For the text-containing cell, return its midpoint in [x, y] coordinate format. 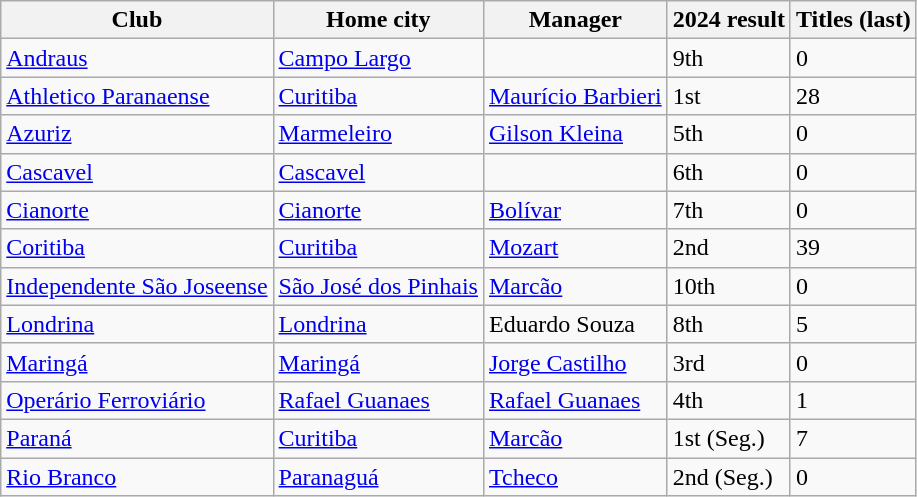
1st (Seg.) [728, 438]
Titles (last) [853, 20]
Marmeleiro [378, 134]
Maurício Barbieri [575, 96]
8th [728, 324]
2nd [728, 248]
Paraná [137, 438]
28 [853, 96]
7 [853, 438]
9th [728, 58]
1st [728, 96]
Andraus [137, 58]
Mozart [575, 248]
1 [853, 400]
Rio Branco [137, 477]
3rd [728, 362]
Manager [575, 20]
Eduardo Souza [575, 324]
Jorge Castilho [575, 362]
39 [853, 248]
5th [728, 134]
5 [853, 324]
2024 result [728, 20]
Coritiba [137, 248]
2nd (Seg.) [728, 477]
Home city [378, 20]
Bolívar [575, 210]
Campo Largo [378, 58]
Operário Ferroviário [137, 400]
Tcheco [575, 477]
Athletico Paranaense [137, 96]
Azuriz [137, 134]
4th [728, 400]
10th [728, 286]
6th [728, 172]
São José dos Pinhais [378, 286]
7th [728, 210]
Gilson Kleina [575, 134]
Independente São Joseense [137, 286]
Club [137, 20]
Paranaguá [378, 477]
